Search for the cell housing the specified text and yield its [x, y] center coordinate. 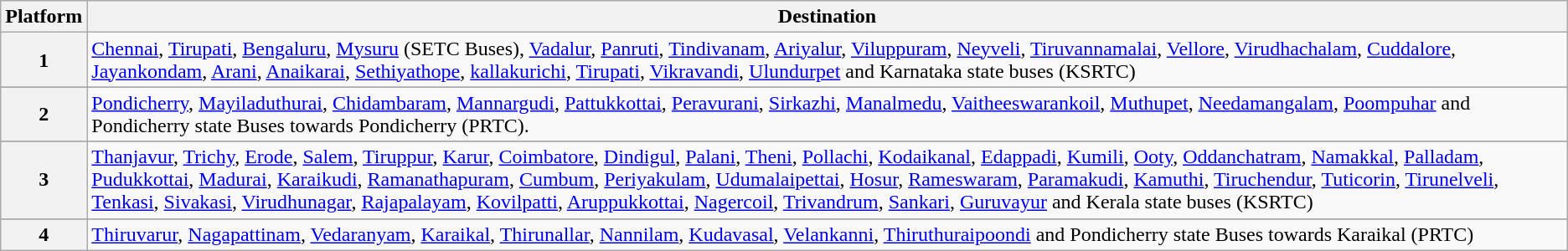
2 [44, 114]
4 [44, 234]
Platform [44, 17]
3 [44, 180]
1 [44, 60]
Destination [828, 17]
